For the text-containing cell, return its midpoint in [X, Y] coordinate format. 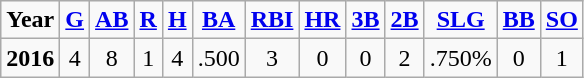
SO [562, 20]
G [75, 20]
2B [404, 20]
BA [218, 20]
.500 [218, 58]
BB [518, 20]
2 [404, 58]
3B [366, 20]
AB [112, 20]
HR [322, 20]
SLG [460, 20]
3 [272, 58]
2016 [30, 58]
H [177, 20]
R [148, 20]
RBI [272, 20]
Year [30, 20]
8 [112, 58]
.750% [460, 58]
